Capture the cell that displays the provided text and extract its (x, y) central coordinate. 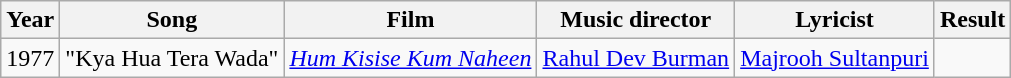
"Kya Hua Tera Wada" (172, 58)
Film (410, 20)
1977 (30, 58)
Rahul Dev Burman (636, 58)
Song (172, 20)
Lyricist (835, 20)
Majrooh Sultanpuri (835, 58)
Music director (636, 20)
Hum Kisise Kum Naheen (410, 58)
Year (30, 20)
Result (972, 20)
